Identify which cell holds the provided text, then report its (X, Y) central coordinate. 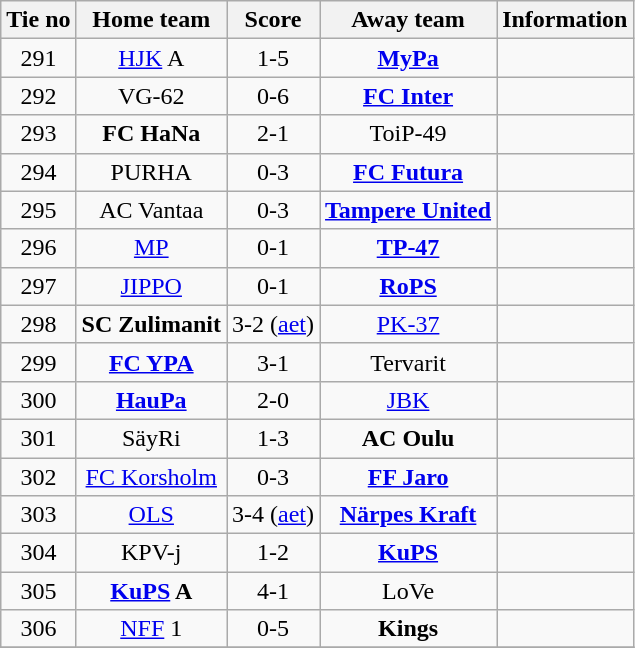
1-5 (272, 58)
AC Vantaa (151, 210)
3-2 (aet) (272, 324)
Tampere United (408, 210)
FC Inter (408, 96)
1-2 (272, 553)
0-5 (272, 629)
PURHA (151, 172)
296 (38, 248)
2-0 (272, 400)
Kings (408, 629)
293 (38, 134)
295 (38, 210)
303 (38, 515)
NFF 1 (151, 629)
Information (565, 20)
FC YPA (151, 362)
294 (38, 172)
297 (38, 286)
3-1 (272, 362)
298 (38, 324)
FC Korsholm (151, 477)
MyPa (408, 58)
LoVe (408, 591)
FF Jaro (408, 477)
305 (38, 591)
JIPPO (151, 286)
ToiP-49 (408, 134)
OLS (151, 515)
MP (151, 248)
Närpes Kraft (408, 515)
SC Zulimanit (151, 324)
FC Futura (408, 172)
KuPS A (151, 591)
TP-47 (408, 248)
302 (38, 477)
1-3 (272, 438)
JBK (408, 400)
KPV-j (151, 553)
HJK A (151, 58)
Away team (408, 20)
SäyRi (151, 438)
292 (38, 96)
KuPS (408, 553)
Tervarit (408, 362)
299 (38, 362)
306 (38, 629)
2-1 (272, 134)
FC HaNa (151, 134)
HauPa (151, 400)
Home team (151, 20)
3-4 (aet) (272, 515)
291 (38, 58)
AC Oulu (408, 438)
301 (38, 438)
RoPS (408, 286)
VG-62 (151, 96)
300 (38, 400)
304 (38, 553)
Tie no (38, 20)
PK-37 (408, 324)
Score (272, 20)
0-6 (272, 96)
4-1 (272, 591)
